Pinpoint the cell where the given text exists, returning its [X, Y] midpoint coordinate. 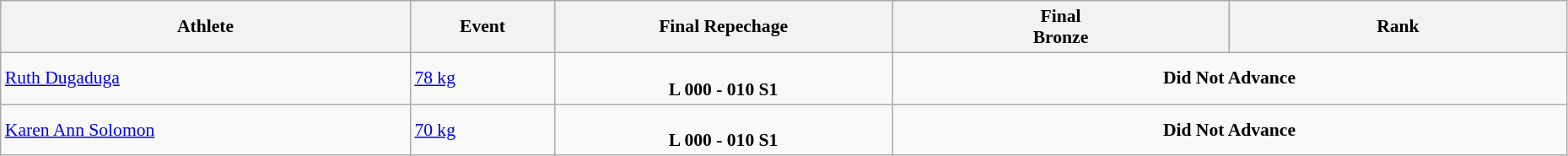
Ruth Dugaduga [206, 78]
70 kg [482, 130]
Final Bronze [1061, 27]
Rank [1398, 27]
Event [482, 27]
Athlete [206, 27]
Final Repechage [724, 27]
78 kg [482, 78]
Karen Ann Solomon [206, 130]
